Identify which cell holds the provided text, then report its [x, y] central coordinate. 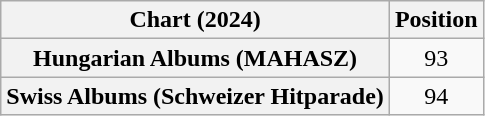
Position [436, 20]
94 [436, 96]
Hungarian Albums (MAHASZ) [196, 58]
93 [436, 58]
Swiss Albums (Schweizer Hitparade) [196, 96]
Chart (2024) [196, 20]
